Output the [X, Y] coordinate of the center of the cell containing the given text.  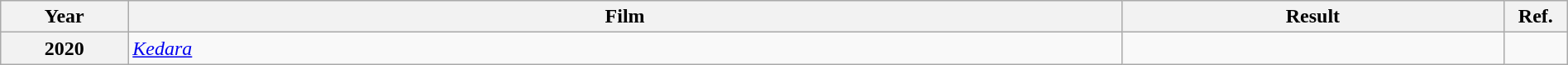
Result [1312, 17]
2020 [65, 48]
Year [65, 17]
Ref. [1535, 17]
Film [625, 17]
Kedara [625, 48]
